Output the (x, y) coordinate of the center of the cell containing the given text.  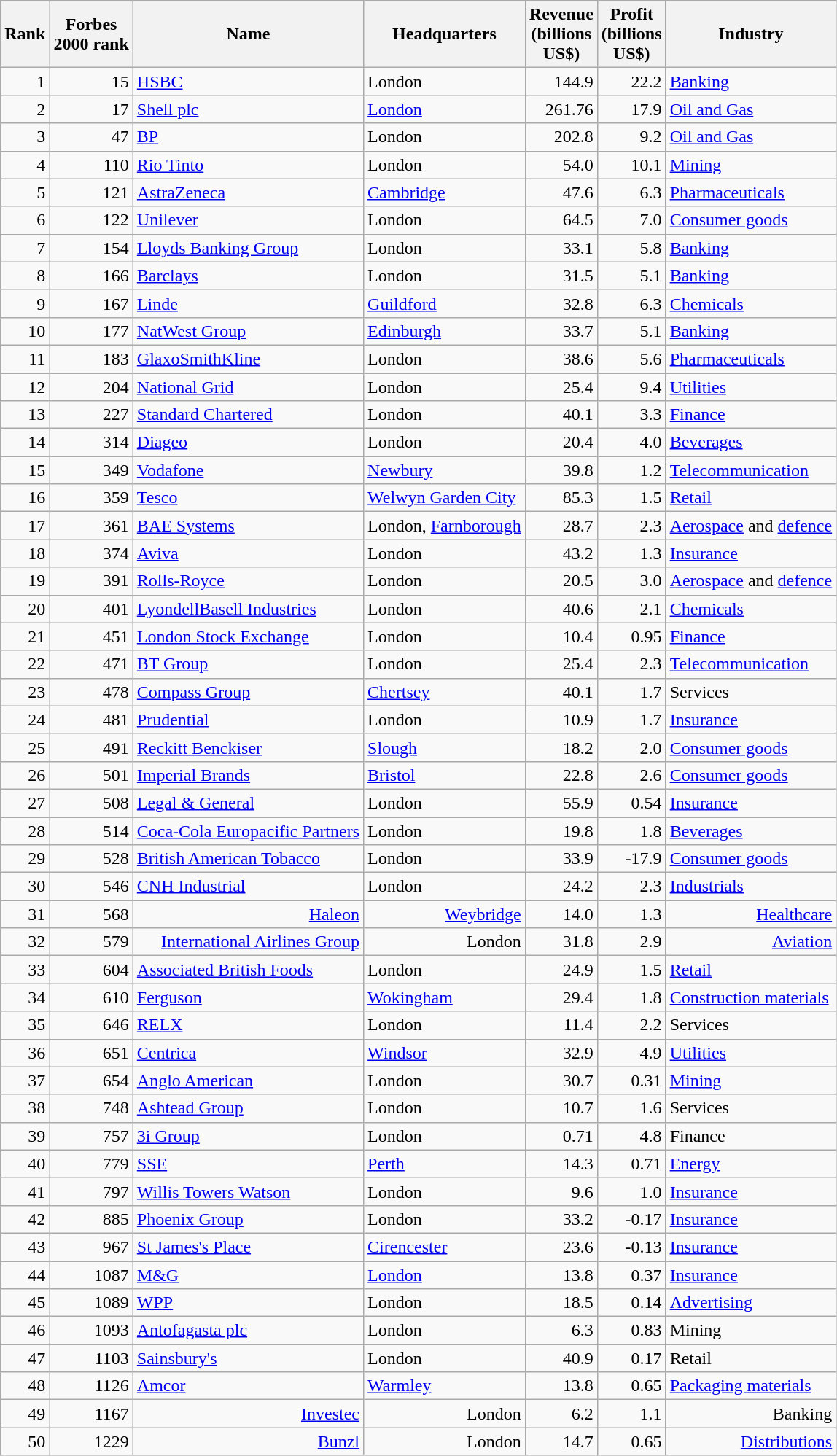
10.9 (561, 720)
Industrials (751, 887)
10.4 (561, 636)
LyondellBasell Industries (248, 609)
1.0 (631, 1191)
Bunzl (248, 1441)
Antofagasta plc (248, 1331)
43.2 (561, 553)
0.54 (631, 803)
Investec (248, 1414)
International Airlines Group (248, 942)
Headquarters (445, 34)
32.8 (561, 303)
18 (25, 553)
154 (91, 248)
1103 (91, 1358)
34 (25, 997)
4.0 (631, 443)
55.9 (561, 803)
797 (91, 1191)
568 (91, 914)
31 (25, 914)
501 (91, 775)
6 (25, 220)
33.9 (561, 859)
Warmley (445, 1386)
40 (25, 1164)
Amcor (248, 1386)
Rio Tinto (248, 165)
St James's Place (248, 1247)
508 (91, 803)
13 (25, 415)
National Grid (248, 387)
33.1 (561, 248)
651 (91, 1053)
1089 (91, 1303)
471 (91, 664)
23.6 (561, 1247)
British American Tobacco (248, 859)
Ashtead Group (248, 1108)
29 (25, 859)
32.9 (561, 1053)
19.8 (561, 830)
604 (91, 970)
Tesco (248, 498)
5.6 (631, 359)
Rolls-Royce (248, 581)
39 (25, 1136)
9 (25, 303)
1229 (91, 1441)
Reckitt Benckiser (248, 747)
20 (25, 609)
-0.13 (631, 1247)
204 (91, 387)
Aviva (248, 553)
Industry (751, 34)
8 (25, 276)
646 (91, 1025)
40.6 (561, 609)
1.6 (631, 1108)
12 (25, 387)
Welwyn Garden City (445, 498)
11 (25, 359)
166 (91, 276)
Barclays (248, 276)
44 (25, 1275)
47.6 (561, 192)
1 (25, 82)
Distributions (751, 1441)
-0.17 (631, 1219)
10.1 (631, 165)
30.7 (561, 1081)
261.76 (561, 109)
757 (91, 1136)
Centrica (248, 1053)
2.9 (631, 942)
546 (91, 887)
54.0 (561, 165)
Weybridge (445, 914)
32 (25, 942)
33.7 (561, 331)
Willis Towers Watson (248, 1191)
14.0 (561, 914)
M&G (248, 1275)
26 (25, 775)
401 (91, 609)
Rank (25, 34)
177 (91, 331)
0.83 (631, 1331)
33.2 (561, 1219)
RELX (248, 1025)
64.5 (561, 220)
22.8 (561, 775)
49 (25, 1414)
20.4 (561, 443)
1126 (91, 1386)
37 (25, 1081)
1167 (91, 1414)
20.5 (561, 581)
Guildford (445, 303)
BAE Systems (248, 526)
Energy (751, 1164)
23 (25, 692)
Advertising (751, 1303)
SSE (248, 1164)
4 (25, 165)
349 (91, 470)
Forbes 2000 rank (91, 34)
Diageo (248, 443)
27 (25, 803)
9.4 (631, 387)
Cirencester (445, 1247)
481 (91, 720)
6.2 (561, 1414)
3.0 (631, 581)
Profit(billions US$) (631, 34)
7 (25, 248)
Ferguson (248, 997)
Construction materials (751, 997)
28 (25, 830)
Wokingham (445, 997)
2.2 (631, 1025)
14.7 (561, 1441)
579 (91, 942)
0.14 (631, 1303)
London Stock Exchange (248, 636)
Linde (248, 303)
43 (25, 1247)
Vodafone (248, 470)
Aviation (751, 942)
2.0 (631, 747)
85.3 (561, 498)
NatWest Group (248, 331)
17.9 (631, 109)
654 (91, 1081)
3 (25, 137)
14 (25, 443)
Slough (445, 747)
48 (25, 1386)
0.37 (631, 1275)
33 (25, 970)
Haleon (248, 914)
24.2 (561, 887)
1.1 (631, 1414)
BT Group (248, 664)
HSBC (248, 82)
3.3 (631, 415)
31.8 (561, 942)
Lloyds Banking Group (248, 248)
9.2 (631, 137)
374 (91, 553)
42 (25, 1219)
967 (91, 1247)
Legal & General (248, 803)
202.8 (561, 137)
19 (25, 581)
Sainsbury's (248, 1358)
30 (25, 887)
Standard Chartered (248, 415)
Shell plc (248, 109)
748 (91, 1108)
CNH Industrial (248, 887)
0.17 (631, 1358)
2 (25, 109)
122 (91, 220)
Name (248, 34)
22 (25, 664)
227 (91, 415)
314 (91, 443)
391 (91, 581)
Revenue(billions US$) (561, 34)
Anglo American (248, 1081)
0.31 (631, 1081)
Chertsey (445, 692)
Phoenix Group (248, 1219)
18.2 (561, 747)
41 (25, 1191)
Coca-Cola Europacific Partners (248, 830)
7.0 (631, 220)
4.9 (631, 1053)
-17.9 (631, 859)
3i Group (248, 1136)
121 (91, 192)
22.2 (631, 82)
359 (91, 498)
50 (25, 1441)
610 (91, 997)
Newbury (445, 470)
528 (91, 859)
10 (25, 331)
38.6 (561, 359)
1.2 (631, 470)
Bristol (445, 775)
38 (25, 1108)
Cambridge (445, 192)
25 (25, 747)
39.8 (561, 470)
24.9 (561, 970)
514 (91, 830)
144.9 (561, 82)
16 (25, 498)
Perth (445, 1164)
24 (25, 720)
5.8 (631, 248)
5 (25, 192)
London, Farnborough (445, 526)
11.4 (561, 1025)
183 (91, 359)
0.95 (631, 636)
Packaging materials (751, 1386)
GlaxoSmithKline (248, 359)
31.5 (561, 276)
2.1 (631, 609)
491 (91, 747)
Associated British Foods (248, 970)
Imperial Brands (248, 775)
4.8 (631, 1136)
9.6 (561, 1191)
885 (91, 1219)
Edinburgh (445, 331)
451 (91, 636)
1093 (91, 1331)
18.5 (561, 1303)
WPP (248, 1303)
21 (25, 636)
Unilever (248, 220)
2.6 (631, 775)
478 (91, 692)
Windsor (445, 1053)
28.7 (561, 526)
46 (25, 1331)
1087 (91, 1275)
AstraZeneca (248, 192)
29.4 (561, 997)
779 (91, 1164)
35 (25, 1025)
Compass Group (248, 692)
361 (91, 526)
45 (25, 1303)
40.9 (561, 1358)
10.7 (561, 1108)
110 (91, 165)
167 (91, 303)
BP (248, 137)
Prudential (248, 720)
Healthcare (751, 914)
36 (25, 1053)
14.3 (561, 1164)
